Extract the [X, Y] coordinate from the center of the cell holding the provided text.  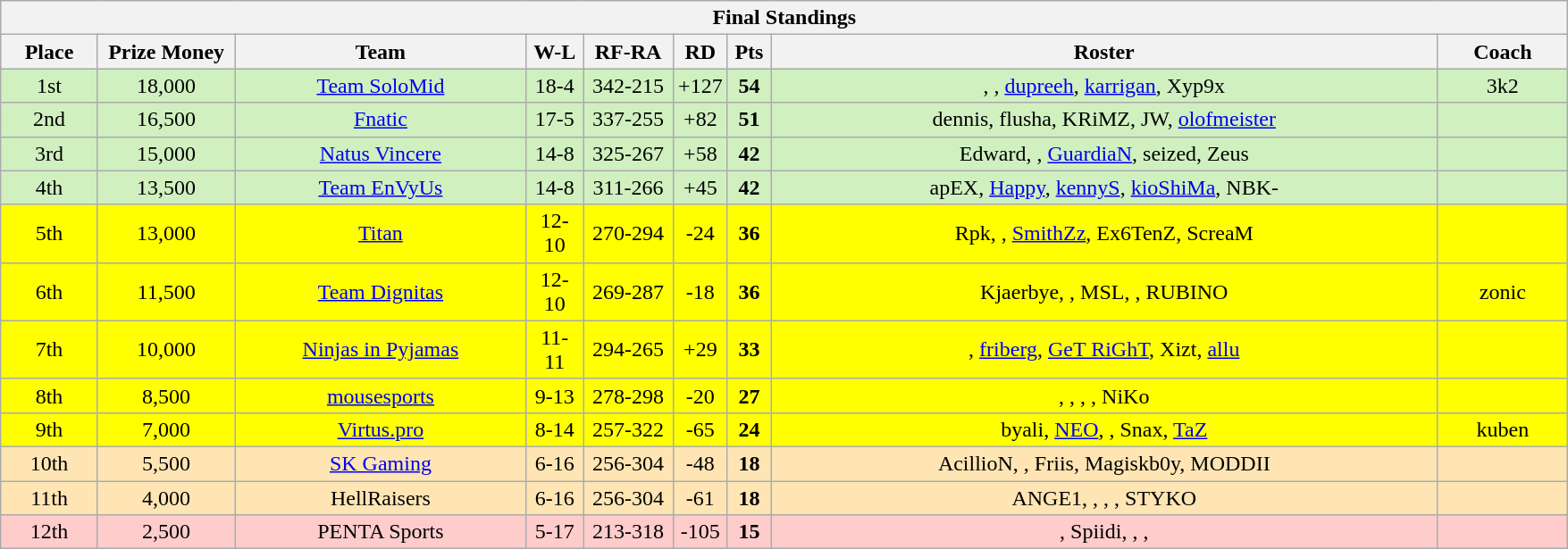
+127 [700, 86]
PENTA Sports [381, 532]
342-215 [627, 86]
5-17 [555, 532]
3k2 [1503, 86]
-65 [700, 429]
, Spiidi, , , [1104, 532]
byali, NEO, , Snax, TaZ [1104, 429]
+29 [700, 350]
Team EnVyUs [381, 187]
Team SoloMid [381, 86]
24 [749, 429]
Team Dignitas [381, 291]
13,000 [166, 234]
-48 [700, 463]
-61 [700, 497]
27 [749, 395]
-24 [700, 234]
13,500 [166, 187]
Titan [381, 234]
9th [50, 429]
4,000 [166, 497]
1st [50, 86]
11-11 [555, 350]
Pts [749, 52]
mousesports [381, 395]
ANGE1, , , , STYKO [1104, 497]
+82 [700, 120]
15 [749, 532]
Coach [1503, 52]
kuben [1503, 429]
, , dupreeh, karrigan, Xyp9x [1104, 86]
-18 [700, 291]
12th [50, 532]
Edward, , GuardiaN, seized, Zeus [1104, 154]
269-287 [627, 291]
7,000 [166, 429]
3rd [50, 154]
4th [50, 187]
Ninjas in Pyjamas [381, 350]
apEX, Happy, kennyS, kioShiMa, NBK- [1104, 187]
325-267 [627, 154]
Fnatic [381, 120]
2,500 [166, 532]
dennis, flusha, KRiMZ, JW, olofmeister [1104, 120]
AcillioN, , Friis, Magiskb0y, MODDII [1104, 463]
311-266 [627, 187]
7th [50, 350]
9-13 [555, 395]
zonic [1503, 291]
Kjaerbye, , MSL, , RUBINO [1104, 291]
11,500 [166, 291]
278-298 [627, 395]
Roster [1104, 52]
16,500 [166, 120]
, , , , NiKo [1104, 395]
-105 [700, 532]
8th [50, 395]
17-5 [555, 120]
Prize Money [166, 52]
8,500 [166, 395]
HellRaisers [381, 497]
Virtus.pro [381, 429]
2nd [50, 120]
W-L [555, 52]
213-318 [627, 532]
257-322 [627, 429]
5th [50, 234]
54 [749, 86]
RF-RA [627, 52]
SK Gaming [381, 463]
51 [749, 120]
15,000 [166, 154]
Team [381, 52]
18,000 [166, 86]
337-255 [627, 120]
270-294 [627, 234]
Rpk, , SmithZz, Ex6TenZ, ScreaM [1104, 234]
+58 [700, 154]
RD [700, 52]
10th [50, 463]
-20 [700, 395]
5,500 [166, 463]
Final Standings [784, 18]
33 [749, 350]
18-4 [555, 86]
11th [50, 497]
Natus Vincere [381, 154]
Place [50, 52]
10,000 [166, 350]
, friberg, GeT RiGhT, Xizt, allu [1104, 350]
6th [50, 291]
8-14 [555, 429]
294-265 [627, 350]
+45 [700, 187]
